Locate the cell with the specified text and output its [x, y] center coordinate. 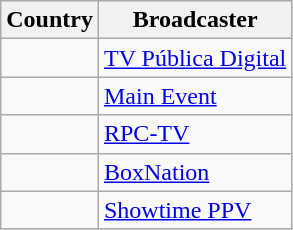
Broadcaster [194, 20]
Main Event [194, 96]
TV Pública Digital [194, 58]
RPC-TV [194, 134]
Country [50, 20]
BoxNation [194, 172]
Showtime PPV [194, 210]
